Provide the (X, Y) coordinate of the cell's center where the given text is located.  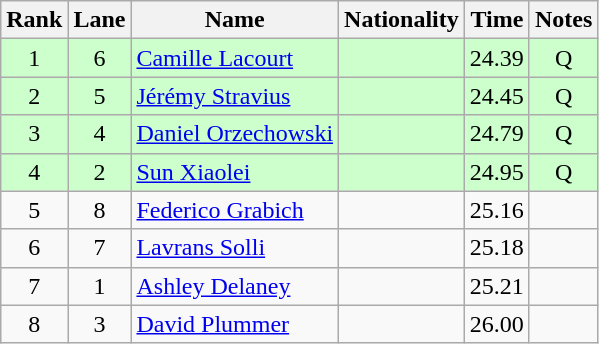
Notes (563, 20)
Lavrans Solli (235, 248)
24.45 (496, 96)
Camille Lacourt (235, 58)
Rank (34, 20)
David Plummer (235, 324)
26.00 (496, 324)
24.95 (496, 172)
Name (235, 20)
Lane (100, 20)
24.39 (496, 58)
24.79 (496, 134)
Federico Grabich (235, 210)
25.21 (496, 286)
Time (496, 20)
Sun Xiaolei (235, 172)
25.18 (496, 248)
Ashley Delaney (235, 286)
Nationality (402, 20)
Jérémy Stravius (235, 96)
25.16 (496, 210)
Daniel Orzechowski (235, 134)
